For the text-containing cell, return its midpoint in [X, Y] coordinate format. 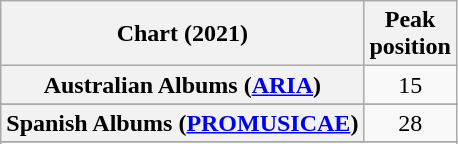
Peakposition [410, 34]
15 [410, 85]
Chart (2021) [182, 34]
28 [410, 123]
Australian Albums (ARIA) [182, 85]
Spanish Albums (PROMUSICAE) [182, 123]
